Determine the (X, Y) coordinate at the center of the cell enclosing the given text.  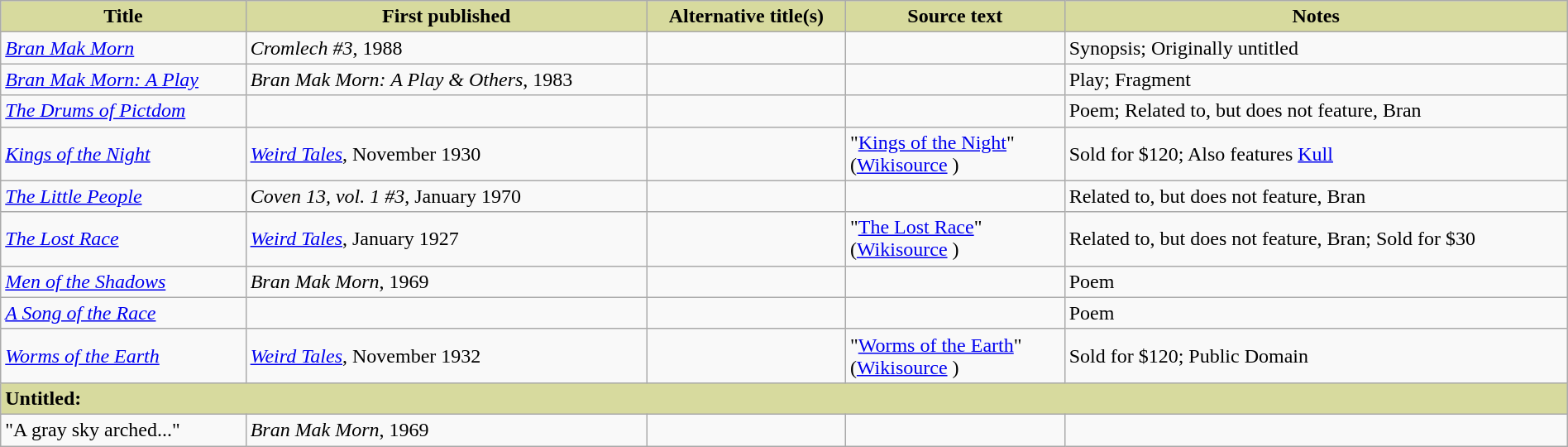
Cromlech #3, 1988 (447, 48)
Men of the Shadows (123, 281)
The Drums of Pictdom (123, 111)
Bran Mak Morn: A Play (123, 79)
Related to, but does not feature, Bran; Sold for $30 (1316, 238)
Bran Mak Morn (123, 48)
Sold for $120; Public Domain (1316, 356)
Notes (1316, 17)
Weird Tales, November 1930 (447, 154)
"The Lost Race" (Wikisource ) (954, 238)
Play; Fragment (1316, 79)
Sold for $120; Also features Kull (1316, 154)
Coven 13, vol. 1 #3, January 1970 (447, 196)
"A gray sky arched..." (123, 430)
"Worms of the Earth" (Wikisource ) (954, 356)
Related to, but does not feature, Bran (1316, 196)
Kings of the Night (123, 154)
First published (447, 17)
The Lost Race (123, 238)
Source text (954, 17)
Poem; Related to, but does not feature, Bran (1316, 111)
A Song of the Race (123, 313)
Worms of the Earth (123, 356)
Weird Tales, November 1932 (447, 356)
Bran Mak Morn: A Play & Others, 1983 (447, 79)
Weird Tales, January 1927 (447, 238)
Title (123, 17)
Alternative title(s) (746, 17)
The Little People (123, 196)
"Kings of the Night" (Wikisource ) (954, 154)
Synopsis; Originally untitled (1316, 48)
Untitled: (784, 398)
